From the cell containing the given text, extract its center point as (X, Y) coordinate. 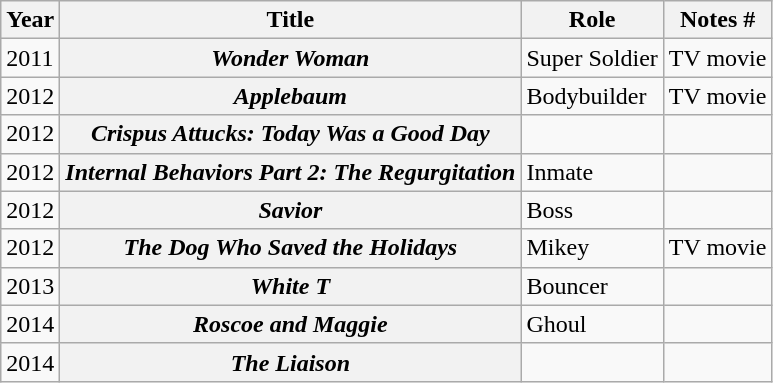
Ghoul (592, 324)
Savior (290, 210)
The Dog Who Saved the Holidays (290, 248)
Applebaum (290, 96)
Super Soldier (592, 58)
Title (290, 20)
Role (592, 20)
White T (290, 286)
Notes # (718, 20)
2013 (30, 286)
The Liaison (290, 362)
Mikey (592, 248)
2011 (30, 58)
Bodybuilder (592, 96)
Boss (592, 210)
Crispus Attucks: Today Was a Good Day (290, 134)
Inmate (592, 172)
Wonder Woman (290, 58)
Year (30, 20)
Roscoe and Maggie (290, 324)
Bouncer (592, 286)
Internal Behaviors Part 2: The Regurgitation (290, 172)
